Identify which cell holds the provided text, then report its (x, y) central coordinate. 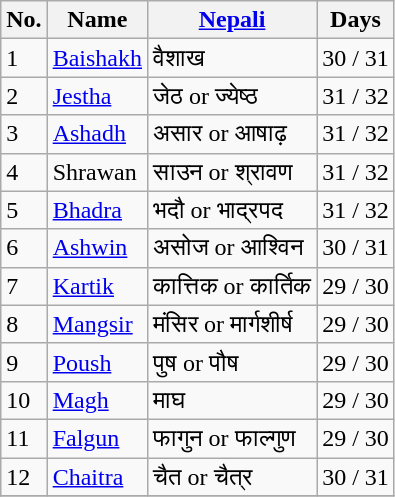
Magh (97, 400)
8 (24, 324)
Shrawan (97, 172)
10 (24, 400)
पुष or पौष (232, 362)
2 (24, 96)
Baishakh (97, 58)
Name (97, 20)
11 (24, 438)
1 (24, 58)
6 (24, 248)
Mangsir (97, 324)
जेठ or ज्येष्ठ (232, 96)
4 (24, 172)
चैत or चैत्र (232, 477)
साउन or श्रावण (232, 172)
कात्तिक or कार्तिक (232, 286)
Bhadra (97, 210)
मंसिर or मार्गशीर्ष (232, 324)
Chaitra (97, 477)
12 (24, 477)
Poush (97, 362)
7 (24, 286)
3 (24, 134)
Days (356, 20)
माघ (232, 400)
Jestha (97, 96)
Falgun (97, 438)
Kartik (97, 286)
Nepali (232, 20)
5 (24, 210)
भदौ or भाद्रपद (232, 210)
No. (24, 20)
Ashwin (97, 248)
फागुन or फाल्गुण (232, 438)
असार or आषाढ़ (232, 134)
Ashadh (97, 134)
वैशाख (232, 58)
9 (24, 362)
असोज or आश्विन (232, 248)
